From the cell containing the given text, extract its center point as [X, Y] coordinate. 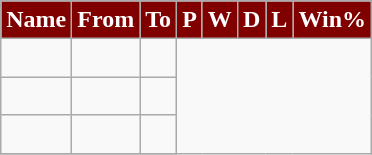
W [220, 20]
Win% [332, 20]
P [190, 20]
To [158, 20]
Name [36, 20]
D [251, 20]
From [106, 20]
L [280, 20]
